Determine the (x, y) coordinate at the center of the cell enclosing the given text.  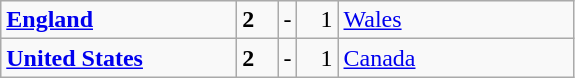
Wales (456, 20)
United States (119, 58)
Canada (456, 58)
England (119, 20)
